From the cell containing the given text, extract its center point as (x, y) coordinate. 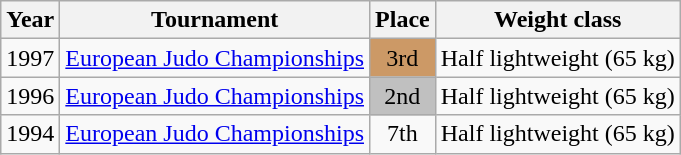
Place (403, 20)
1996 (30, 96)
Weight class (558, 20)
2nd (403, 96)
Year (30, 20)
Tournament (215, 20)
1997 (30, 58)
7th (403, 134)
1994 (30, 134)
3rd (403, 58)
